From the cell containing the given text, extract its center point as [X, Y] coordinate. 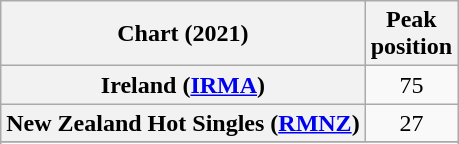
Ireland (IRMA) [183, 85]
New Zealand Hot Singles (RMNZ) [183, 123]
75 [411, 85]
Chart (2021) [183, 34]
Peakposition [411, 34]
27 [411, 123]
